For the text-containing cell, return its midpoint in (X, Y) coordinate format. 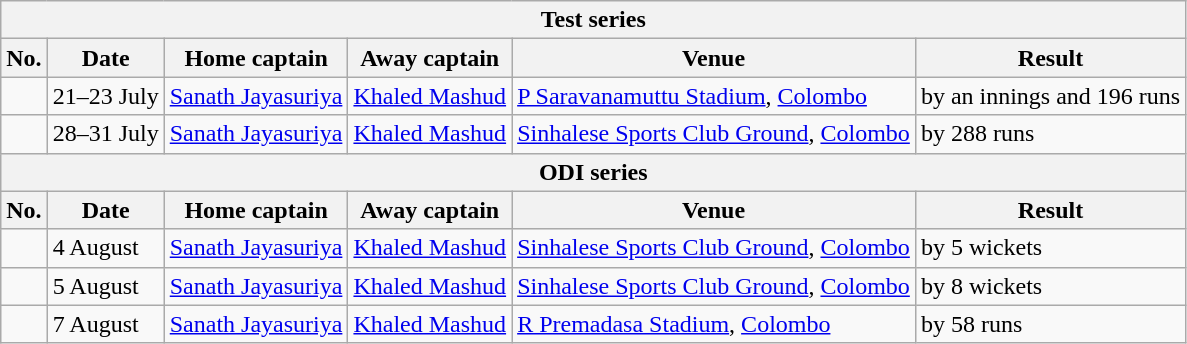
by 5 wickets (1050, 248)
7 August (106, 324)
by 8 wickets (1050, 286)
R Premadasa Stadium, Colombo (714, 324)
21–23 July (106, 96)
4 August (106, 248)
Test series (594, 20)
by 58 runs (1050, 324)
28–31 July (106, 134)
P Saravanamuttu Stadium, Colombo (714, 96)
5 August (106, 286)
ODI series (594, 172)
by 288 runs (1050, 134)
by an innings and 196 runs (1050, 96)
